For the text-containing cell, return its midpoint in (X, Y) coordinate format. 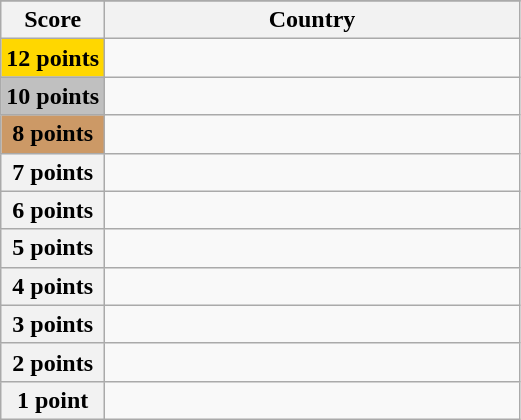
8 points (53, 134)
5 points (53, 248)
1 point (53, 400)
Country (312, 20)
12 points (53, 58)
Score (53, 20)
4 points (53, 286)
2 points (53, 362)
6 points (53, 210)
7 points (53, 172)
3 points (53, 324)
10 points (53, 96)
